Scan for the cell matching the given text and deliver its [X, Y] coordinate at center. 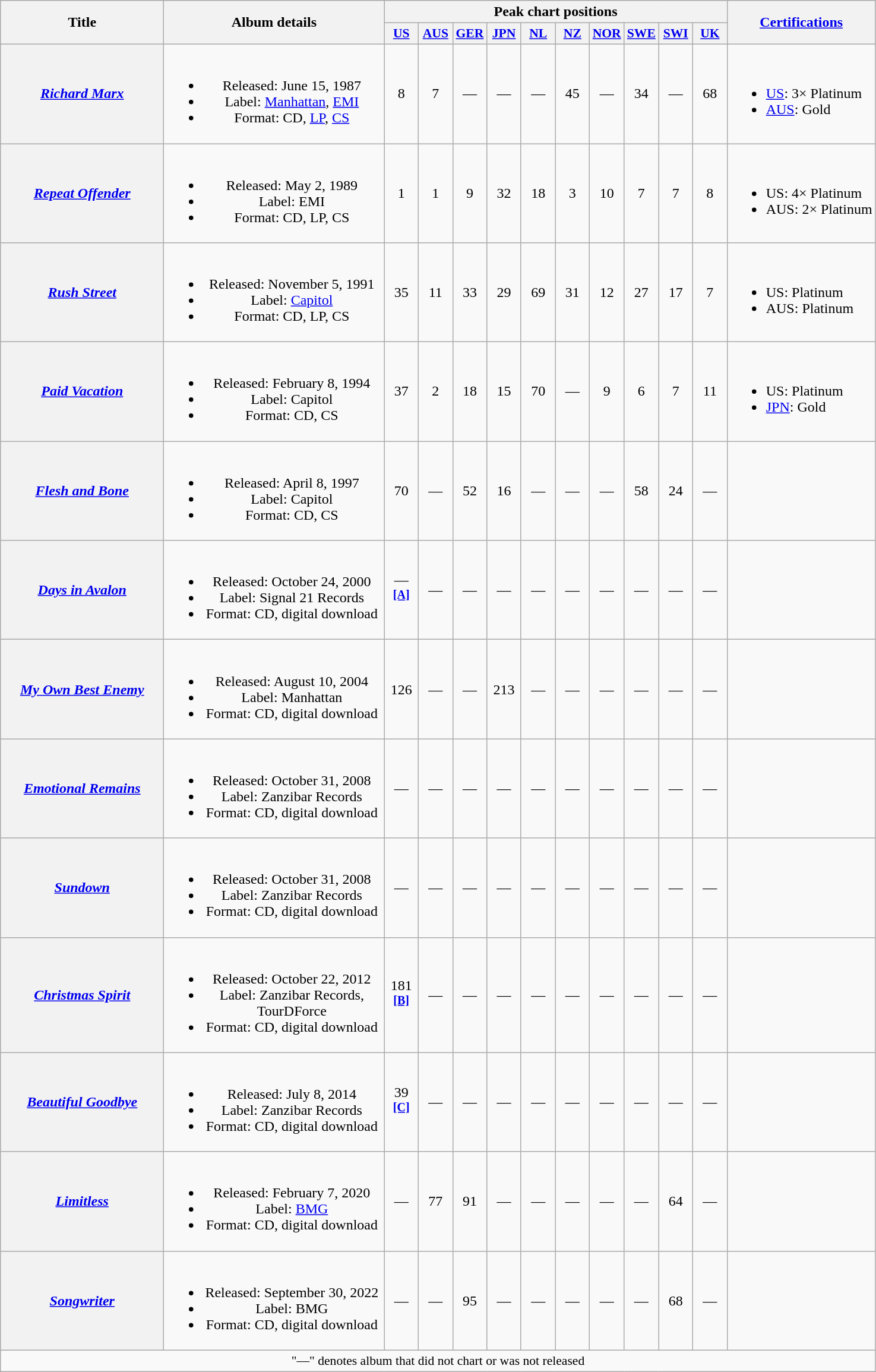
Richard Marx [82, 94]
Released: July 8, 2014Label: Zanzibar RecordsFormat: CD, digital download [274, 1102]
58 [641, 491]
Days in Avalon [82, 590]
Repeat Offender [82, 194]
Limitless [82, 1201]
Released: August 10, 2004Label: ManhattanFormat: CD, digital download [274, 689]
10 [607, 194]
My Own Best Enemy [82, 689]
GER [470, 34]
Certifications [801, 23]
35 [401, 292]
12 [607, 292]
17 [676, 292]
—[A] [401, 590]
77 [436, 1201]
91 [470, 1201]
34 [641, 94]
Album details [274, 23]
Released: February 7, 2020Label: BMGFormat: CD, digital download [274, 1201]
64 [676, 1201]
Rush Street [82, 292]
27 [641, 292]
JPN [504, 34]
69 [538, 292]
95 [470, 1301]
Songwriter [82, 1301]
"—" denotes album that did not chart or was not released [438, 1361]
213 [504, 689]
Flesh and Bone [82, 491]
Released: April 8, 1997Label: CapitolFormat: CD, CS [274, 491]
2 [436, 392]
US: 4× PlatinumAUS: 2× Platinum [801, 194]
Sundown [82, 887]
Released: October 22, 2012Label: Zanzibar Records, TourDForceFormat: CD, digital download [274, 995]
Emotional Remains [82, 789]
6 [641, 392]
NZ [573, 34]
NOR [607, 34]
16 [504, 491]
181[B] [401, 995]
31 [573, 292]
52 [470, 491]
45 [573, 94]
29 [504, 292]
Released: November 5, 1991Label: CapitolFormat: CD, LP, CS [274, 292]
Released: September 30, 2022Label: BMGFormat: CD, digital download [274, 1301]
Title [82, 23]
SWE [641, 34]
Peak chart positions [556, 12]
US [401, 34]
39[C] [401, 1102]
SWI [676, 34]
Released: October 24, 2000Label: Signal 21 RecordsFormat: CD, digital download [274, 590]
US: PlatinumAUS: Platinum [801, 292]
Christmas Spirit [82, 995]
Released: February 8, 1994Label: CapitolFormat: CD, CS [274, 392]
24 [676, 491]
3 [573, 194]
AUS [436, 34]
37 [401, 392]
126 [401, 689]
Released: June 15, 1987Label: Manhattan, EMIFormat: CD, LP, CS [274, 94]
Beautiful Goodbye [82, 1102]
32 [504, 194]
Paid Vacation [82, 392]
Released: May 2, 1989Label: EMIFormat: CD, LP, CS [274, 194]
UK [710, 34]
15 [504, 392]
NL [538, 34]
33 [470, 292]
US: 3× PlatinumAUS: Gold [801, 94]
US: PlatinumJPN: Gold [801, 392]
